Provide the [x, y] coordinate of the cell's center where the given text is located.  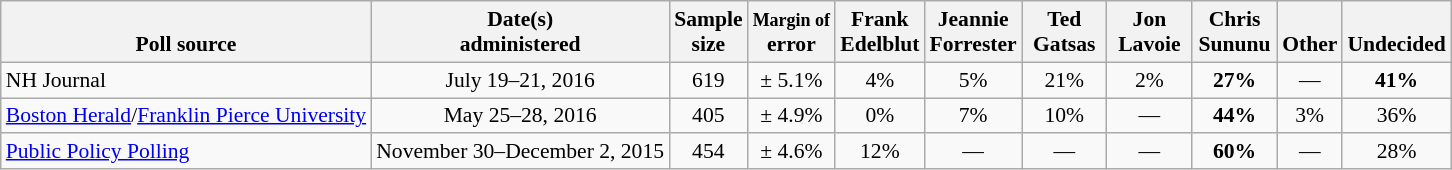
0% [880, 116]
Poll source [186, 32]
7% [972, 116]
27% [1234, 80]
60% [1234, 152]
November 30–December 2, 2015 [520, 152]
10% [1064, 116]
3% [1310, 116]
41% [1396, 80]
JonLavoie [1150, 32]
Date(s)administered [520, 32]
± 4.9% [792, 116]
4% [880, 80]
Undecided [1396, 32]
± 5.1% [792, 80]
Public Policy Polling [186, 152]
ChrisSununu [1234, 32]
36% [1396, 116]
Boston Herald/Franklin Pierce University [186, 116]
NH Journal [186, 80]
Other [1310, 32]
± 4.6% [792, 152]
May 25–28, 2016 [520, 116]
28% [1396, 152]
619 [708, 80]
TedGatsas [1064, 32]
JeannieForrester [972, 32]
Margin oferror [792, 32]
21% [1064, 80]
44% [1234, 116]
2% [1150, 80]
5% [972, 80]
July 19–21, 2016 [520, 80]
454 [708, 152]
12% [880, 152]
FrankEdelblut [880, 32]
405 [708, 116]
Samplesize [708, 32]
